Return (x, y) of the center of cell containing provided text 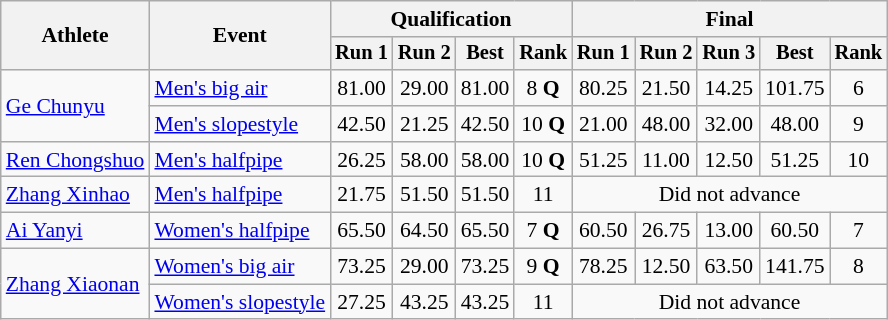
21.00 (604, 124)
Men's slopestyle (240, 124)
78.25 (604, 267)
10 (859, 160)
Final (730, 19)
8 (859, 267)
Ren Chongshuo (76, 160)
8 Q (543, 88)
63.50 (728, 267)
7 (859, 231)
Event (240, 36)
13.00 (728, 231)
7 Q (543, 231)
Women's slopestyle (240, 302)
Qualification (451, 19)
26.75 (666, 231)
80.25 (604, 88)
21.75 (362, 195)
Run 3 (728, 54)
14.25 (728, 88)
11.00 (666, 160)
101.75 (794, 88)
9 Q (543, 267)
9 (859, 124)
Zhang Xiaonan (76, 284)
21.50 (666, 88)
27.25 (362, 302)
Ai Yanyi (76, 231)
Ge Chunyu (76, 106)
Women's halfpipe (240, 231)
Women's big air (240, 267)
Zhang Xinhao (76, 195)
21.25 (424, 124)
Athlete (76, 36)
64.50 (424, 231)
141.75 (794, 267)
6 (859, 88)
Men's big air (240, 88)
26.25 (362, 160)
32.00 (728, 124)
